For the text-containing cell, return its midpoint in [X, Y] coordinate format. 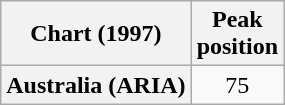
Peakposition [237, 34]
Chart (1997) [96, 34]
Australia (ARIA) [96, 85]
75 [237, 85]
